Capture the cell that displays the provided text and extract its (x, y) central coordinate. 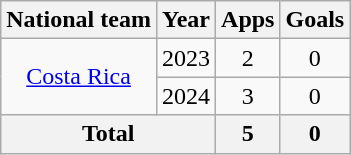
National team (79, 20)
Costa Rica (79, 77)
Goals (315, 20)
Total (108, 134)
3 (248, 96)
Apps (248, 20)
2024 (186, 96)
5 (248, 134)
2023 (186, 58)
Year (186, 20)
2 (248, 58)
